Find where the given text appears and provide that cell's center as [X, Y] coordinate. 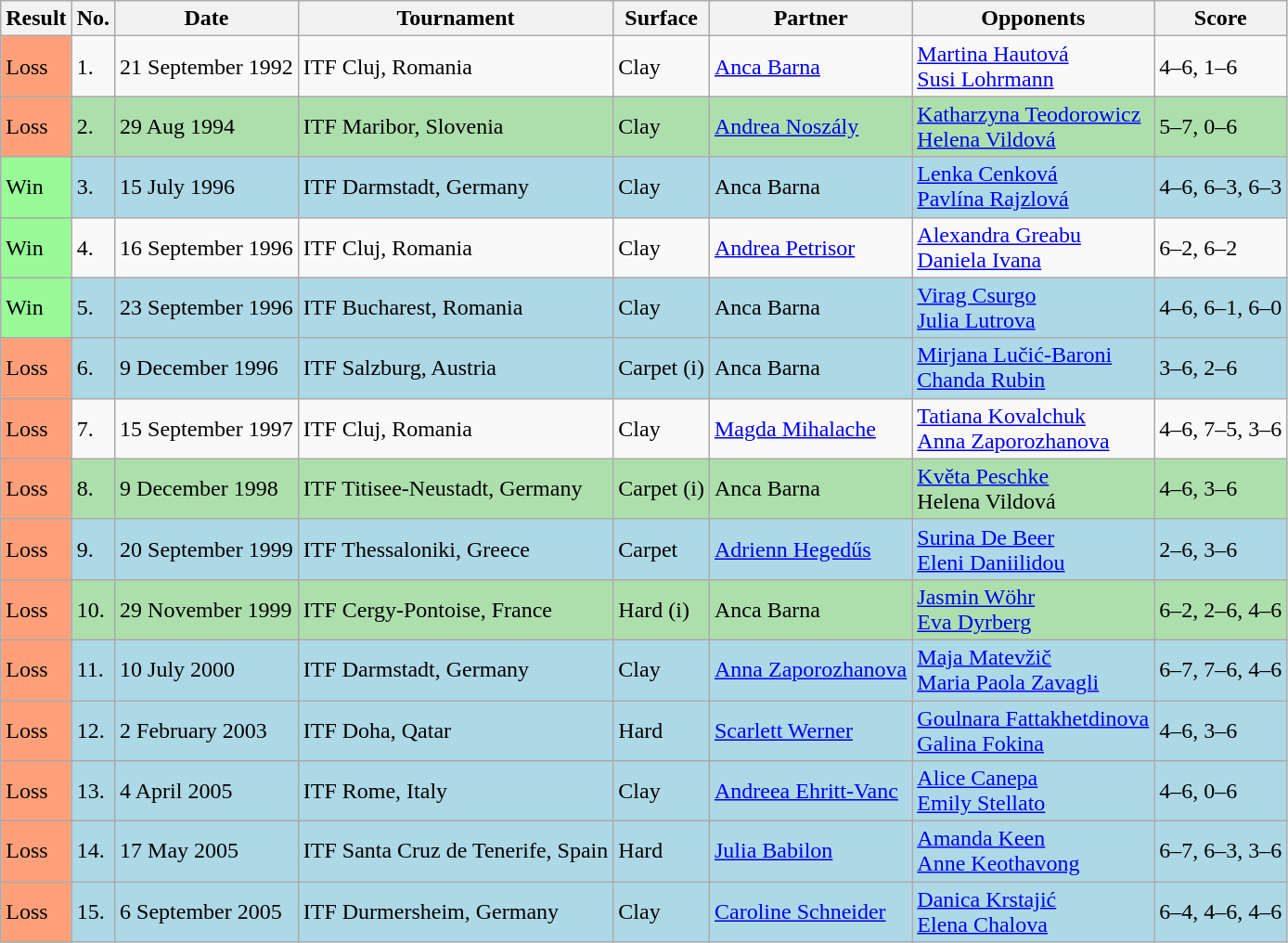
4–6, 1–6 [1221, 67]
6–7, 7–6, 4–6 [1221, 670]
5–7, 0–6 [1221, 126]
Andreea Ehritt-Vanc [810, 791]
2–6, 3–6 [1221, 549]
Maja Matevžič Maria Paola Zavagli [1034, 670]
ITF Santa Cruz de Tenerife, Spain [456, 852]
Opponents [1034, 19]
Alice Canepa Emily Stellato [1034, 791]
4–6, 6–1, 6–0 [1221, 308]
ITF Maribor, Slovenia [456, 126]
ITF Salzburg, Austria [456, 368]
6–2, 6–2 [1221, 247]
ITF Titisee-Neustadt, Germany [456, 488]
10. [93, 609]
6–4, 4–6, 4–6 [1221, 911]
9. [93, 549]
Lenka Cenková Pavlína Rajzlová [1034, 187]
10 July 2000 [207, 670]
No. [93, 19]
Scarlett Werner [810, 730]
17 May 2005 [207, 852]
Julia Babilon [810, 852]
4–6, 0–6 [1221, 791]
9 December 1998 [207, 488]
Danica Krstajić Elena Chalova [1034, 911]
ITF Rome, Italy [456, 791]
3–6, 2–6 [1221, 368]
Adrienn Hegedűs [810, 549]
Hard (i) [662, 609]
20 September 1999 [207, 549]
15. [93, 911]
Tournament [456, 19]
15 September 1997 [207, 429]
Surina De Beer Eleni Daniilidou [1034, 549]
4 April 2005 [207, 791]
6–2, 2–6, 4–6 [1221, 609]
Martina Hautová Susi Lohrmann [1034, 67]
Date [207, 19]
8. [93, 488]
ITF Thessaloniki, Greece [456, 549]
2. [93, 126]
9 December 1996 [207, 368]
3. [93, 187]
ITF Doha, Qatar [456, 730]
Amanda Keen Anne Keothavong [1034, 852]
Partner [810, 19]
Mirjana Lučić-Baroni Chanda Rubin [1034, 368]
6–7, 6–3, 3–6 [1221, 852]
4–6, 7–5, 3–6 [1221, 429]
Caroline Schneider [810, 911]
23 September 1996 [207, 308]
Virag Csurgo Julia Lutrova [1034, 308]
Surface [662, 19]
ITF Bucharest, Romania [456, 308]
Tatiana Kovalchuk Anna Zaporozhanova [1034, 429]
ITF Cergy-Pontoise, France [456, 609]
6 September 2005 [207, 911]
Jasmin Wöhr Eva Dyrberg [1034, 609]
2 February 2003 [207, 730]
14. [93, 852]
15 July 1996 [207, 187]
4–6, 6–3, 6–3 [1221, 187]
Andrea Noszály [810, 126]
6. [93, 368]
Květa Peschke Helena Vildová [1034, 488]
29 November 1999 [207, 609]
12. [93, 730]
16 September 1996 [207, 247]
21 September 1992 [207, 67]
13. [93, 791]
Alexandra Greabu Daniela Ivana [1034, 247]
Katharzyna Teodorowicz Helena Vildová [1034, 126]
1. [93, 67]
Goulnara Fattakhetdinova Galina Fokina [1034, 730]
7. [93, 429]
Anna Zaporozhanova [810, 670]
11. [93, 670]
Result [36, 19]
29 Aug 1994 [207, 126]
Andrea Petrisor [810, 247]
4. [93, 247]
Score [1221, 19]
ITF Durmersheim, Germany [456, 911]
Magda Mihalache [810, 429]
Carpet [662, 549]
5. [93, 308]
